Find where the given text appears and provide that cell's center as (x, y) coordinate. 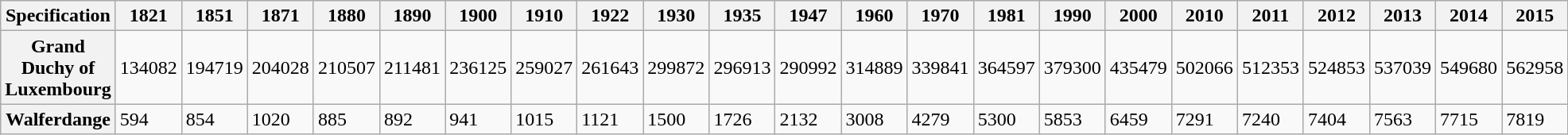
134082 (148, 67)
211481 (412, 67)
2132 (808, 119)
885 (347, 119)
194719 (215, 67)
7563 (1403, 119)
7715 (1469, 119)
290992 (808, 67)
1930 (676, 16)
7404 (1336, 119)
1960 (875, 16)
4279 (940, 119)
2015 (1535, 16)
364597 (1007, 67)
339841 (940, 67)
1015 (544, 119)
1821 (148, 16)
5853 (1072, 119)
3008 (875, 119)
435479 (1139, 67)
Walferdange (58, 119)
524853 (1336, 67)
7291 (1204, 119)
6459 (1139, 119)
236125 (479, 67)
1935 (743, 16)
854 (215, 119)
537039 (1403, 67)
379300 (1072, 67)
1880 (347, 16)
Grand Duchy of Luxembourg (58, 67)
7240 (1271, 119)
512353 (1271, 67)
1981 (1007, 16)
2013 (1403, 16)
1500 (676, 119)
1910 (544, 16)
Specification (58, 16)
7819 (1535, 119)
1922 (611, 16)
1851 (215, 16)
1947 (808, 16)
2014 (1469, 16)
259027 (544, 67)
1900 (479, 16)
296913 (743, 67)
261643 (611, 67)
1121 (611, 119)
2000 (1139, 16)
502066 (1204, 67)
5300 (1007, 119)
1990 (1072, 16)
1871 (280, 16)
204028 (280, 67)
1726 (743, 119)
892 (412, 119)
1890 (412, 16)
2012 (1336, 16)
210507 (347, 67)
549680 (1469, 67)
1970 (940, 16)
941 (479, 119)
2010 (1204, 16)
562958 (1535, 67)
594 (148, 119)
2011 (1271, 16)
299872 (676, 67)
1020 (280, 119)
314889 (875, 67)
